Locate the cell with the specified text and output its [x, y] center coordinate. 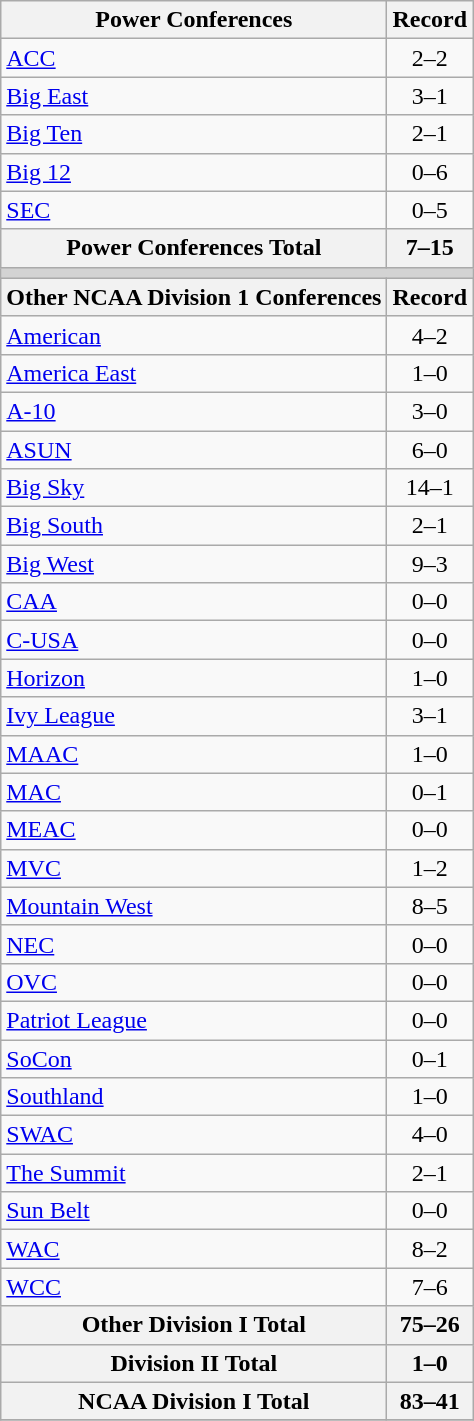
75–26 [430, 1325]
Power Conferences Total [194, 248]
Ivy League [194, 716]
Southland [194, 1097]
SEC [194, 210]
Big East [194, 96]
4–0 [430, 1135]
America East [194, 373]
American [194, 335]
Big West [194, 564]
3–0 [430, 411]
A-10 [194, 411]
4–2 [430, 335]
OVC [194, 982]
MEAC [194, 830]
0–6 [430, 172]
2–2 [430, 58]
7–15 [430, 248]
WCC [194, 1287]
C-USA [194, 640]
Patriot League [194, 1020]
NEC [194, 944]
MVC [194, 868]
Big Ten [194, 134]
9–3 [430, 564]
NCAA Division I Total [194, 1401]
Big 12 [194, 172]
Other NCAA Division 1 Conferences [194, 297]
The Summit [194, 1173]
Big South [194, 526]
CAA [194, 602]
0–5 [430, 210]
8–2 [430, 1249]
14–1 [430, 488]
WAC [194, 1249]
6–0 [430, 449]
MAAC [194, 754]
Sun Belt [194, 1211]
8–5 [430, 906]
Division II Total [194, 1363]
ACC [194, 58]
Mountain West [194, 906]
83–41 [430, 1401]
Other Division I Total [194, 1325]
Big Sky [194, 488]
Power Conferences [194, 20]
Horizon [194, 678]
ASUN [194, 449]
SoCon [194, 1059]
7–6 [430, 1287]
SWAC [194, 1135]
1–2 [430, 868]
MAC [194, 792]
